Provide the [X, Y] coordinate of the cell's center where the given text is located.  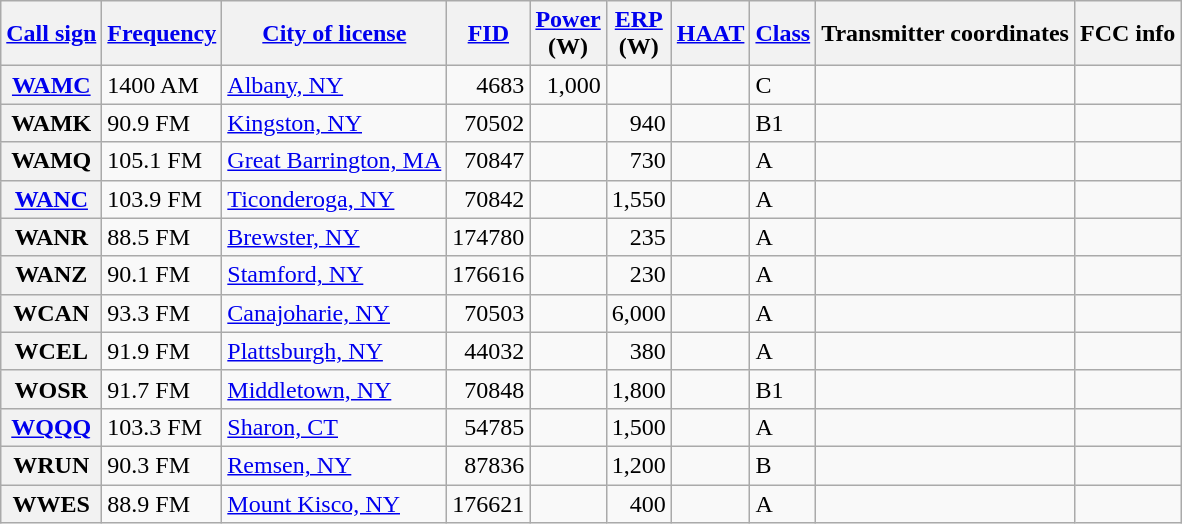
Ticonderoga, NY [334, 199]
Albany, NY [334, 85]
Stamford, NY [334, 275]
WAMC [52, 85]
Frequency [162, 34]
HAAT [710, 34]
B [783, 465]
WAMK [52, 123]
91.7 FM [162, 389]
88.9 FM [162, 503]
Plattsburgh, NY [334, 351]
Middletown, NY [334, 389]
730 [638, 161]
Transmitter coordinates [946, 34]
WRUN [52, 465]
235 [638, 237]
Great Barrington, MA [334, 161]
70502 [488, 123]
70842 [488, 199]
Class [783, 34]
4683 [488, 85]
230 [638, 275]
103.3 FM [162, 427]
90.9 FM [162, 123]
FID [488, 34]
C [783, 85]
Call sign [52, 34]
ERP(W) [638, 34]
Kingston, NY [334, 123]
Mount Kisco, NY [334, 503]
103.9 FM [162, 199]
70848 [488, 389]
93.3 FM [162, 313]
WQQQ [52, 427]
400 [638, 503]
91.9 FM [162, 351]
88.5 FM [162, 237]
176616 [488, 275]
1400 AM [162, 85]
1,800 [638, 389]
54785 [488, 427]
FCC info [1127, 34]
WANR [52, 237]
44032 [488, 351]
1,200 [638, 465]
174780 [488, 237]
WCAN [52, 313]
1,550 [638, 199]
70847 [488, 161]
1,500 [638, 427]
Brewster, NY [334, 237]
90.3 FM [162, 465]
940 [638, 123]
WCEL [52, 351]
Remsen, NY [334, 465]
90.1 FM [162, 275]
WWES [52, 503]
176621 [488, 503]
87836 [488, 465]
WAMQ [52, 161]
WANZ [52, 275]
City of license [334, 34]
6,000 [638, 313]
Power(W) [568, 34]
Canajoharie, NY [334, 313]
70503 [488, 313]
1,000 [568, 85]
WOSR [52, 389]
380 [638, 351]
WANC [52, 199]
Sharon, CT [334, 427]
105.1 FM [162, 161]
